Output the (X, Y) coordinate of the center of the cell containing the given text.  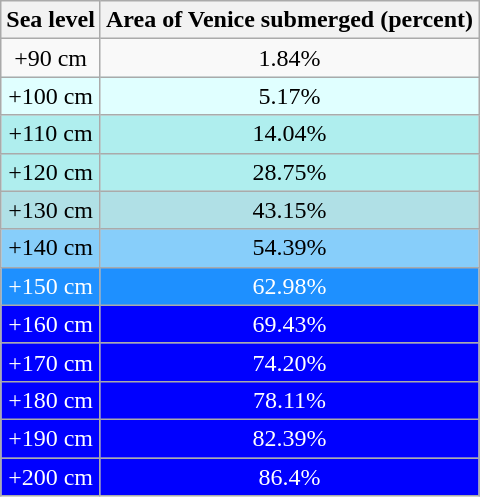
Sea level (51, 20)
+200 cm (51, 477)
43.15% (289, 210)
82.39% (289, 438)
+180 cm (51, 400)
5.17% (289, 96)
62.98% (289, 286)
74.20% (289, 362)
86.4% (289, 477)
+160 cm (51, 324)
54.39% (289, 248)
1.84% (289, 58)
Area of Venice submerged (percent) (289, 20)
+100 cm (51, 96)
+170 cm (51, 362)
69.43% (289, 324)
78.11% (289, 400)
+120 cm (51, 172)
+140 cm (51, 248)
+110 cm (51, 134)
+190 cm (51, 438)
+130 cm (51, 210)
14.04% (289, 134)
+90 cm (51, 58)
28.75% (289, 172)
+150 cm (51, 286)
